Determine the [X, Y] coordinate at the center of the cell enclosing the given text.  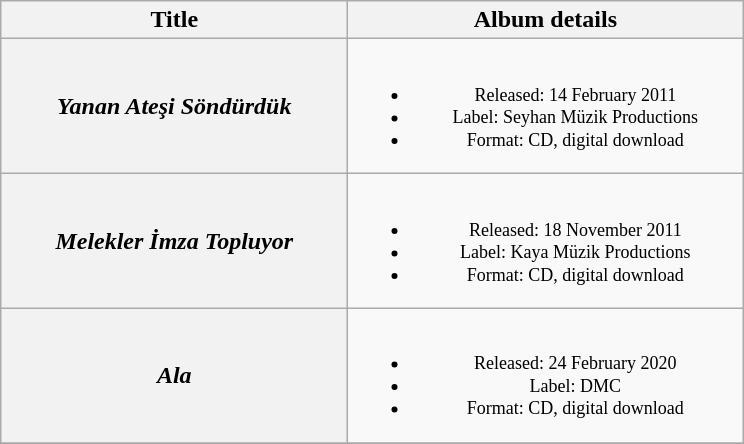
Released: 18 November 2011Label: Kaya Müzik ProductionsFormat: CD, digital download [546, 240]
Released: 24 February 2020Label: DMCFormat: CD, digital download [546, 376]
Yanan Ateşi Söndürdük [174, 106]
Released: 14 February 2011Label: Seyhan Müzik ProductionsFormat: CD, digital download [546, 106]
Album details [546, 20]
Ala [174, 376]
Melekler İmza Topluyor [174, 240]
Title [174, 20]
